Capture the cell that displays the provided text and extract its [x, y] central coordinate. 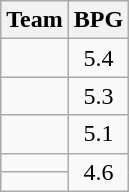
Team [35, 20]
5.4 [98, 58]
BPG [98, 20]
5.3 [98, 96]
5.1 [98, 134]
4.6 [98, 172]
